Output the (X, Y) coordinate of the center of the cell containing the given text.  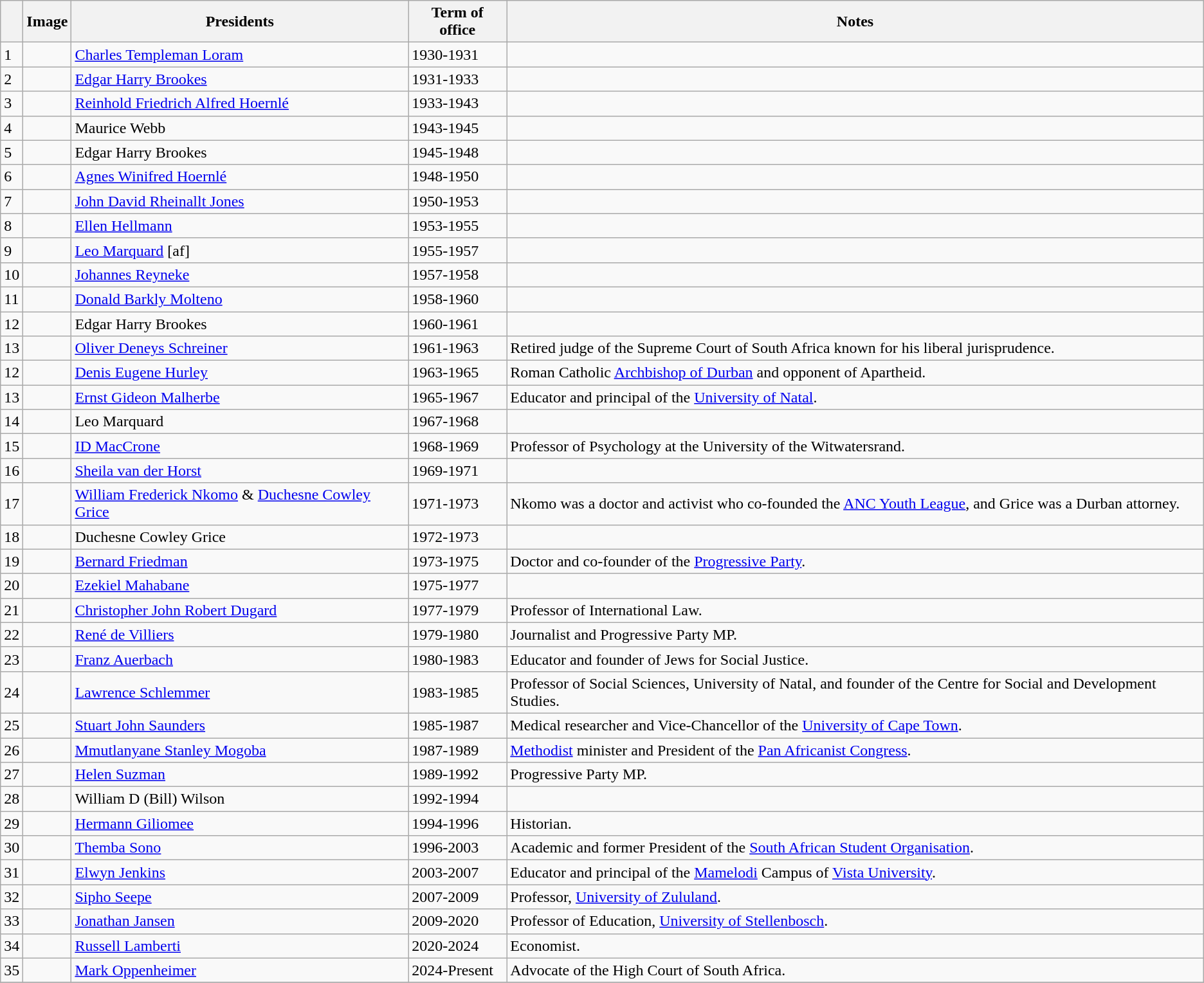
2009-2020 (458, 921)
1933-1943 (458, 104)
1967-1968 (458, 422)
1994-1996 (458, 824)
Russell Lamberti (240, 946)
Image (48, 22)
28 (12, 799)
32 (12, 897)
1968-1969 (458, 446)
Academic and former President of the South African Student Organisation. (855, 848)
Ernst Gideon Malherbe (240, 397)
1973-1975 (458, 561)
4 (12, 128)
Notes (855, 22)
Sipho Seepe (240, 897)
Denis Eugene Hurley (240, 373)
14 (12, 422)
27 (12, 775)
8 (12, 226)
1943-1945 (458, 128)
16 (12, 471)
2020-2024 (458, 946)
Progressive Party MP. (855, 775)
Leo Marquard (240, 422)
Christopher John Robert Dugard (240, 610)
Professor, University of Zululand. (855, 897)
31 (12, 872)
Mmutlanyane Stanley Mogoba (240, 750)
Franz Auerbach (240, 659)
Mark Oppenheimer (240, 970)
1958-1960 (458, 299)
Historian. (855, 824)
1931-1933 (458, 79)
1955-1957 (458, 250)
Roman Catholic Archbishop of Durban and opponent of Apartheid. (855, 373)
Jonathan Jansen (240, 921)
21 (12, 610)
1961-1963 (458, 348)
25 (12, 725)
1987-1989 (458, 750)
2 (12, 79)
1985-1987 (458, 725)
Economist. (855, 946)
Lawrence Schlemmer (240, 692)
Agnes Winifred Hoernlé (240, 177)
Johannes Reyneke (240, 275)
Ezekiel Mahabane (240, 586)
11 (12, 299)
1953-1955 (458, 226)
34 (12, 946)
Oliver Deneys Schreiner (240, 348)
Educator and founder of Jews for Social Justice. (855, 659)
2024-Present (458, 970)
Hermann Giliomee (240, 824)
1965-1967 (458, 397)
Duchesne Cowley Grice (240, 537)
Nkomo was a doctor and activist who co-founded the ANC Youth League, and Grice was a Durban attorney. (855, 504)
Professor of Social Sciences, University of Natal, and founder of the Centre for Social and Development Studies. (855, 692)
19 (12, 561)
6 (12, 177)
1945-1948 (458, 152)
Elwyn Jenkins (240, 872)
22 (12, 635)
1972-1973 (458, 537)
23 (12, 659)
Maurice Webb (240, 128)
Educator and principal of the Mamelodi Campus of Vista University. (855, 872)
1979-1980 (458, 635)
1971-1973 (458, 504)
1992-1994 (458, 799)
35 (12, 970)
Donald Barkly Molteno (240, 299)
26 (12, 750)
Term of office (458, 22)
1996-2003 (458, 848)
24 (12, 692)
Doctor and co-founder of the Progressive Party. (855, 561)
Journalist and Progressive Party MP. (855, 635)
William Frederick Nkomo & Duchesne Cowley Grice (240, 504)
15 (12, 446)
Professor of Psychology at the University of the Witwatersrand. (855, 446)
Methodist minister and President of the Pan Africanist Congress. (855, 750)
Advocate of the High Court of South Africa. (855, 970)
Presidents (240, 22)
1983-1985 (458, 692)
Leo Marquard [af] (240, 250)
1930-1931 (458, 55)
1960-1961 (458, 323)
Professor of International Law. (855, 610)
33 (12, 921)
1980-1983 (458, 659)
Helen Suzman (240, 775)
7 (12, 201)
Sheila van der Horst (240, 471)
3 (12, 104)
ID MacCrone (240, 446)
1957-1958 (458, 275)
2007-2009 (458, 897)
Themba Sono (240, 848)
Ellen Hellmann (240, 226)
17 (12, 504)
Retired judge of the Supreme Court of South Africa known for his liberal jurisprudence. (855, 348)
Stuart John Saunders (240, 725)
Bernard Friedman (240, 561)
18 (12, 537)
René de Villiers (240, 635)
William D (Bill) Wilson (240, 799)
Charles Templeman Loram (240, 55)
1963-1965 (458, 373)
1948-1950 (458, 177)
1975-1977 (458, 586)
Medical researcher and Vice-Chancellor of the University of Cape Town. (855, 725)
10 (12, 275)
1969-1971 (458, 471)
Professor of Education, University of Stellenbosch. (855, 921)
9 (12, 250)
1977-1979 (458, 610)
5 (12, 152)
1 (12, 55)
29 (12, 824)
John David Rheinallt Jones (240, 201)
2003-2007 (458, 872)
20 (12, 586)
1950-1953 (458, 201)
1989-1992 (458, 775)
30 (12, 848)
Educator and principal of the University of Natal. (855, 397)
Reinhold Friedrich Alfred Hoernlé (240, 104)
